Locate the cell with the specified text and output its (X, Y) center coordinate. 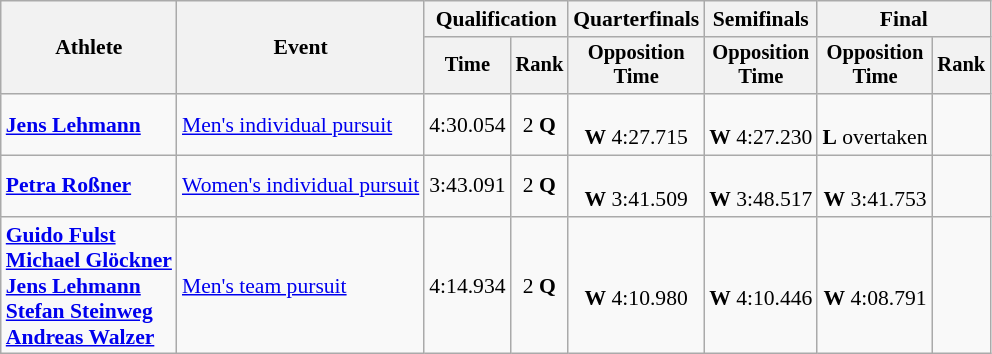
W 4:27.715 (636, 124)
Men's individual pursuit (300, 124)
Petra Roßner (89, 186)
Final (904, 19)
W 4:27.230 (760, 124)
3:43.091 (467, 186)
Women's individual pursuit (300, 186)
Athlete (89, 48)
W 3:41.509 (636, 186)
L overtaken (874, 124)
Event (300, 48)
4:30.054 (467, 124)
W 3:48.517 (760, 186)
W 3:41.753 (874, 186)
Jens Lehmann (89, 124)
Quarterfinals (636, 19)
Time (467, 66)
Semifinals (760, 19)
Qualification (496, 19)
